Identify which cell holds the provided text, then report its (X, Y) central coordinate. 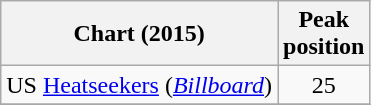
US Heatseekers (Billboard) (140, 85)
25 (324, 85)
Peakposition (324, 34)
Chart (2015) (140, 34)
